For the text-containing cell, return its midpoint in [x, y] coordinate format. 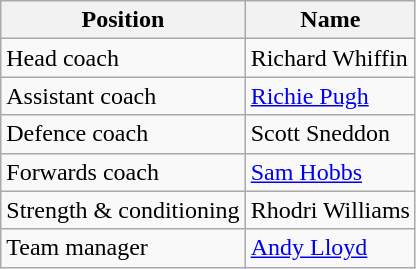
Name [330, 20]
Team manager [123, 248]
Scott Sneddon [330, 134]
Forwards coach [123, 172]
Richard Whiffin [330, 58]
Head coach [123, 58]
Richie Pugh [330, 96]
Assistant coach [123, 96]
Position [123, 20]
Rhodri Williams [330, 210]
Strength & conditioning [123, 210]
Defence coach [123, 134]
Sam Hobbs [330, 172]
Andy Lloyd [330, 248]
